Pinpoint the cell where the given text exists, returning its (X, Y) midpoint coordinate. 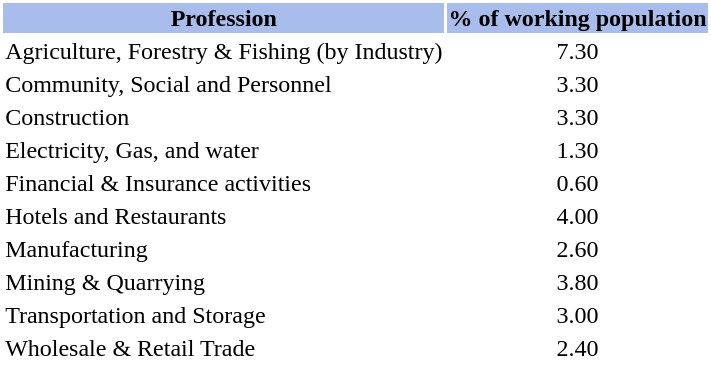
2.40 (578, 348)
Hotels and Restaurants (224, 216)
Transportation and Storage (224, 315)
Agriculture, Forestry & Fishing (by Industry) (224, 51)
Financial & Insurance activities (224, 183)
Mining & Quarrying (224, 282)
3.00 (578, 315)
Wholesale & Retail Trade (224, 348)
% of working population (578, 18)
2.60 (578, 249)
Electricity, Gas, and water (224, 150)
Manufacturing (224, 249)
4.00 (578, 216)
1.30 (578, 150)
Community, Social and Personnel (224, 84)
7.30 (578, 51)
Construction (224, 117)
Profession (224, 18)
3.80 (578, 282)
0.60 (578, 183)
